From the cell containing the given text, extract its center point as [X, Y] coordinate. 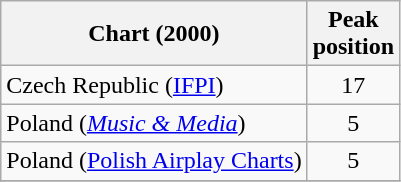
Czech Republic (IFPI) [154, 85]
17 [353, 85]
Poland (Music & Media) [154, 123]
Poland (Polish Airplay Charts) [154, 161]
Peakposition [353, 34]
Chart (2000) [154, 34]
